From the cell containing the given text, extract its center point as (X, Y) coordinate. 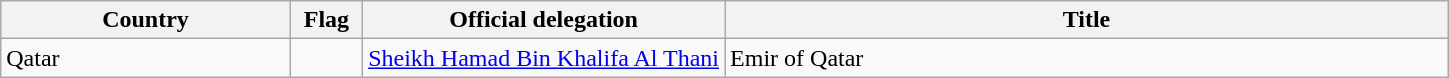
Sheikh Hamad Bin Khalifa Al Thani (544, 58)
Official delegation (544, 20)
Country (146, 20)
Qatar (146, 58)
Flag (326, 20)
Title (1087, 20)
Emir of Qatar (1087, 58)
